Identify which cell holds the provided text, then report its (x, y) central coordinate. 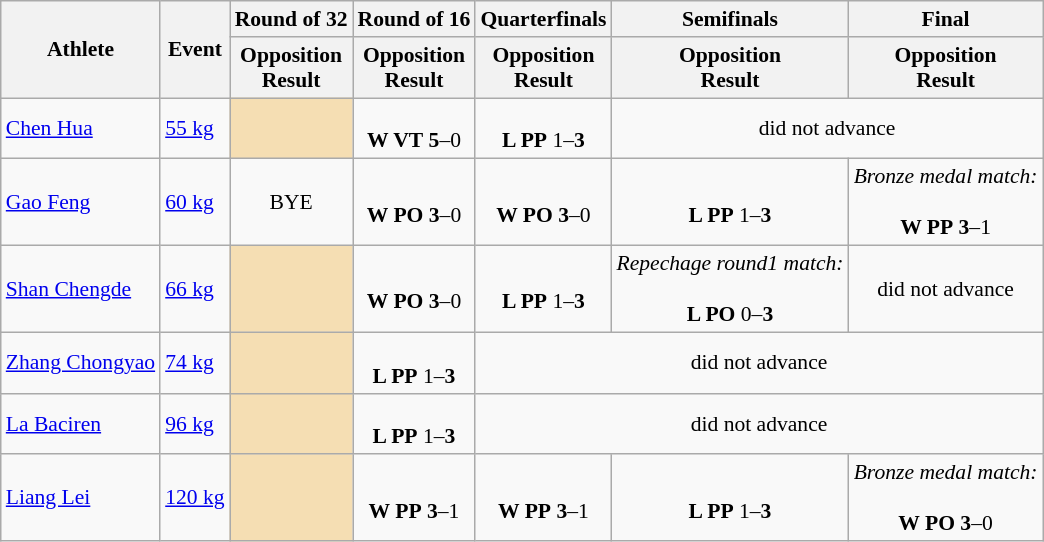
120 kg (194, 498)
Round of 32 (292, 19)
Chen Hua (80, 128)
Bronze medal match:W PO 3–0 (946, 498)
Shan Chengde (80, 290)
96 kg (194, 424)
Repechage round1 match:L PO 0–3 (730, 290)
60 kg (194, 202)
Athlete (80, 50)
66 kg (194, 290)
Final (946, 19)
Gao Feng (80, 202)
La Baciren (80, 424)
BYE (292, 202)
Zhang Chongyao (80, 362)
Bronze medal match:W PP 3–1 (946, 202)
Semifinals (730, 19)
55 kg (194, 128)
W VT 5–0 (414, 128)
Quarterfinals (543, 19)
Round of 16 (414, 19)
74 kg (194, 362)
Event (194, 50)
Liang Lei (80, 498)
